Locate the cell with the specified text and output its [x, y] center coordinate. 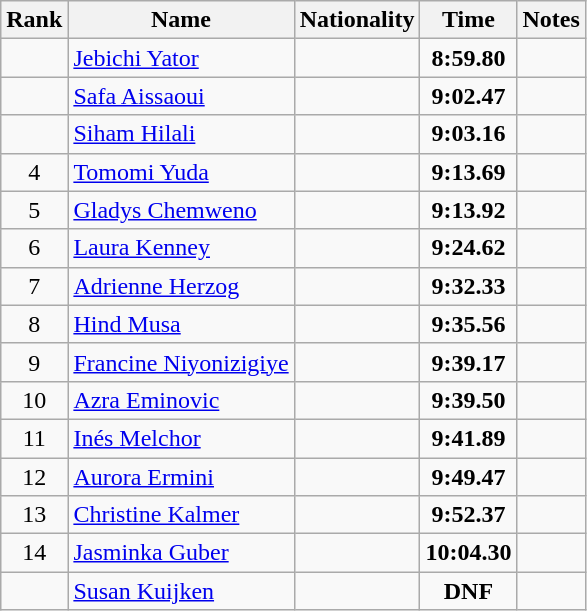
Siham Hilali [181, 134]
Adrienne Herzog [181, 286]
Name [181, 20]
Hind Musa [181, 324]
11 [34, 438]
Safa Aissaoui [181, 96]
Rank [34, 20]
9 [34, 362]
Jebichi Yator [181, 58]
9:13.92 [468, 210]
9:02.47 [468, 96]
Jasminka Guber [181, 553]
9:41.89 [468, 438]
Nationality [357, 20]
Christine Kalmer [181, 515]
9:35.56 [468, 324]
9:24.62 [468, 248]
Time [468, 20]
8:59.80 [468, 58]
9:39.50 [468, 400]
Notes [551, 20]
9:13.69 [468, 172]
9:39.17 [468, 362]
Gladys Chemweno [181, 210]
6 [34, 248]
7 [34, 286]
9:52.37 [468, 515]
Susan Kuijken [181, 591]
Francine Niyonizigiye [181, 362]
10:04.30 [468, 553]
Tomomi Yuda [181, 172]
DNF [468, 591]
Inés Melchor [181, 438]
4 [34, 172]
9:32.33 [468, 286]
13 [34, 515]
8 [34, 324]
5 [34, 210]
9:49.47 [468, 477]
Aurora Ermini [181, 477]
Azra Eminovic [181, 400]
Laura Kenney [181, 248]
14 [34, 553]
10 [34, 400]
9:03.16 [468, 134]
12 [34, 477]
